Return the (X, Y) coordinate for the center point of the cell that contains the specified text.  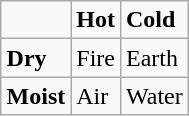
Water (154, 96)
Hot (96, 20)
Dry (36, 58)
Fire (96, 58)
Cold (154, 20)
Air (96, 96)
Earth (154, 58)
Moist (36, 96)
